From the cell containing the given text, extract its center point as (x, y) coordinate. 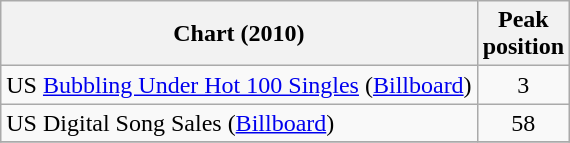
3 (523, 85)
58 (523, 123)
US Digital Song Sales (Billboard) (239, 123)
US Bubbling Under Hot 100 Singles (Billboard) (239, 85)
Peakposition (523, 34)
Chart (2010) (239, 34)
